Detect which cell encompasses the target text, then output its [X, Y] center coordinate. 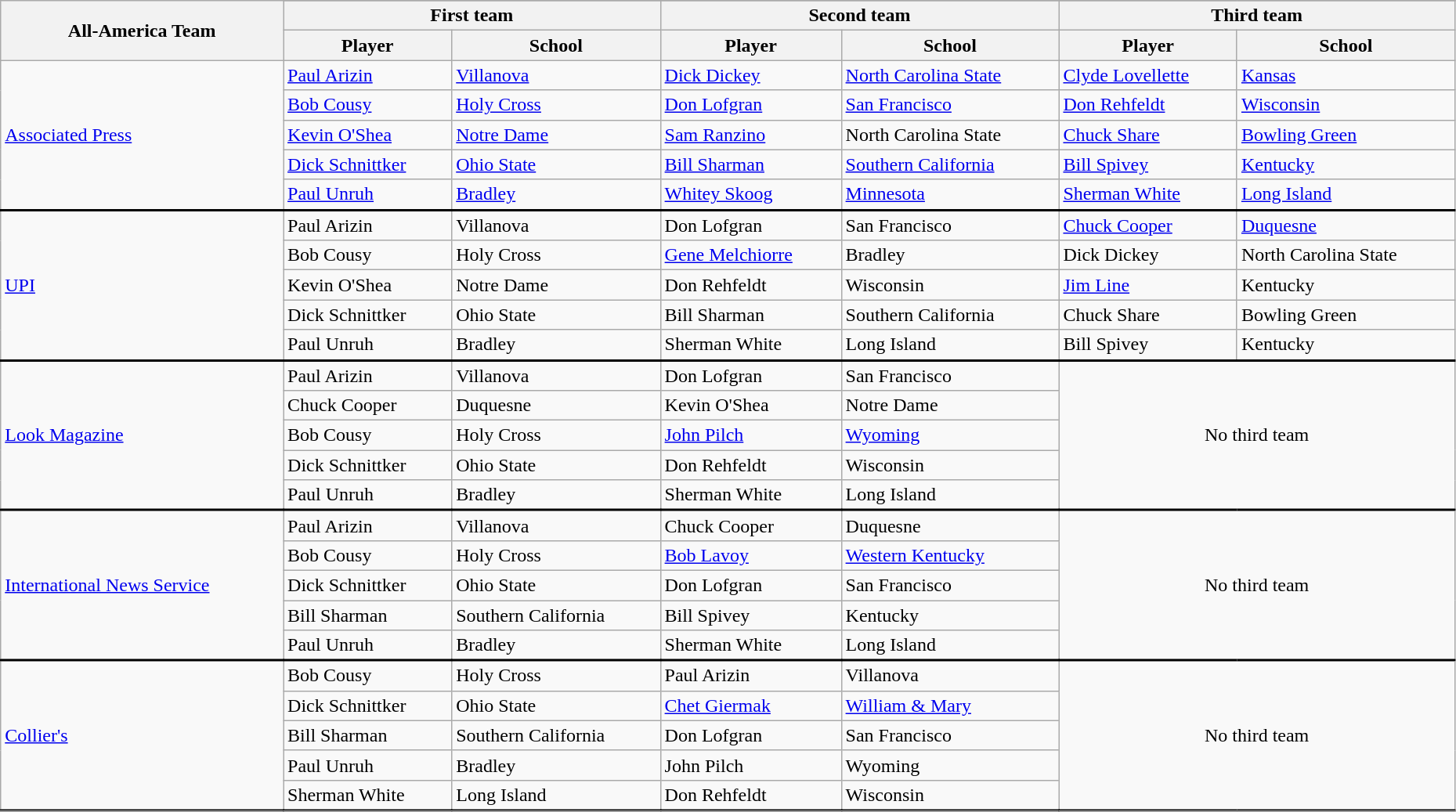
Chet Giermak [750, 706]
Bob Lavoy [750, 555]
William & Mary [950, 706]
Collier's [143, 735]
Whitey Skoog [750, 194]
Look Magazine [143, 435]
UPI [143, 285]
International News Service [143, 586]
First team [472, 16]
Clyde Lovellette [1148, 75]
Sam Ranzino [750, 135]
Western Kentucky [950, 555]
Gene Melchiorre [750, 255]
Third team [1256, 16]
Associated Press [143, 135]
Minnesota [950, 194]
All-America Team [143, 31]
Kansas [1346, 75]
Second team [860, 16]
Jim Line [1148, 285]
